Capture the cell that displays the provided text and extract its (x, y) central coordinate. 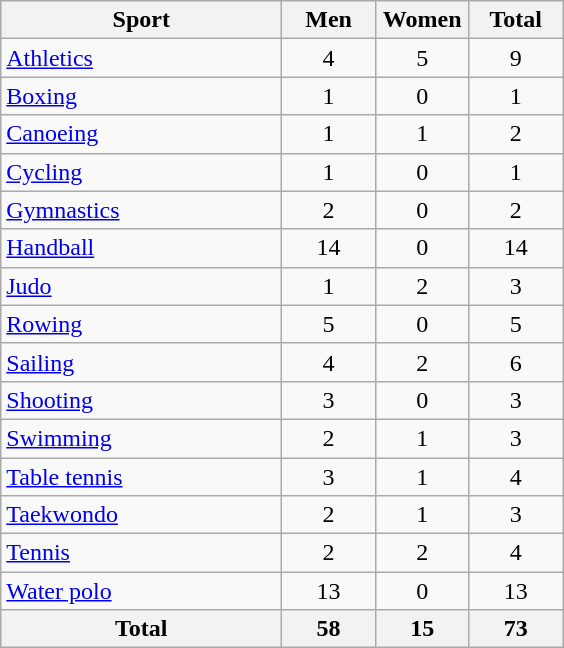
15 (422, 629)
Women (422, 20)
Athletics (142, 58)
9 (516, 58)
Gymnastics (142, 210)
Boxing (142, 96)
Sport (142, 20)
Canoeing (142, 134)
Shooting (142, 400)
6 (516, 362)
Judo (142, 286)
Water polo (142, 591)
Men (329, 20)
Swimming (142, 438)
Handball (142, 248)
Tennis (142, 553)
Rowing (142, 324)
73 (516, 629)
Sailing (142, 362)
Table tennis (142, 477)
Cycling (142, 172)
58 (329, 629)
Taekwondo (142, 515)
